Return [x, y] of the center of cell containing provided text 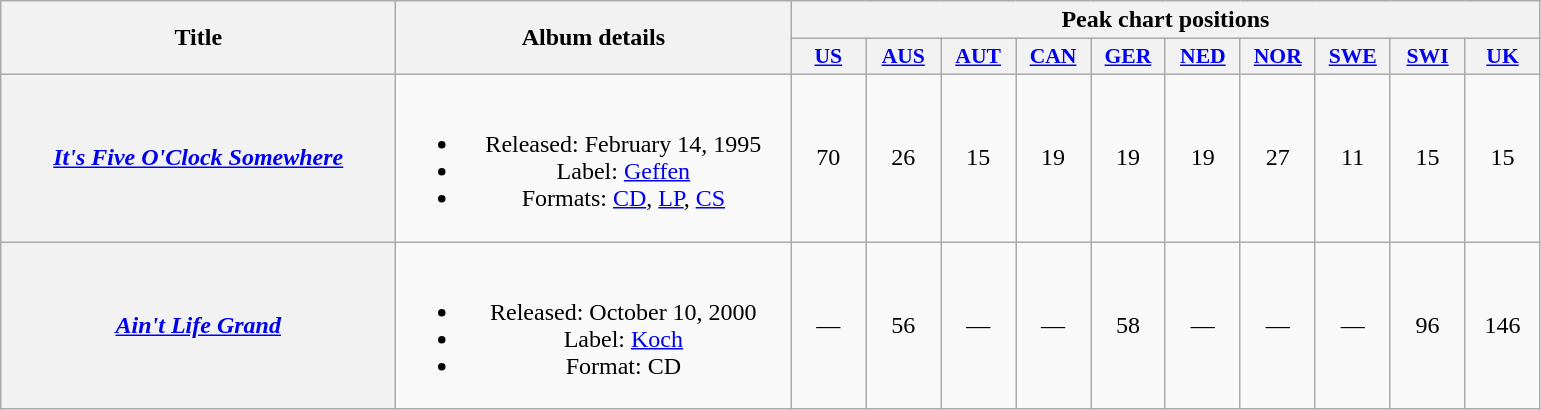
Ain't Life Grand [198, 326]
SWE [1352, 57]
70 [828, 158]
Released: October 10, 2000Label: KochFormat: CD [594, 326]
146 [1502, 326]
CAN [1054, 57]
AUT [978, 57]
11 [1352, 158]
Title [198, 38]
SWI [1428, 57]
26 [904, 158]
UK [1502, 57]
56 [904, 326]
58 [1128, 326]
NOR [1278, 57]
AUS [904, 57]
GER [1128, 57]
It's Five O'Clock Somewhere [198, 158]
96 [1428, 326]
Peak chart positions [1166, 20]
Released: February 14, 1995Label: GeffenFormats: CD, LP, CS [594, 158]
NED [1202, 57]
Album details [594, 38]
27 [1278, 158]
US [828, 57]
